Determine the [x, y] coordinate at the center of the cell enclosing the given text.  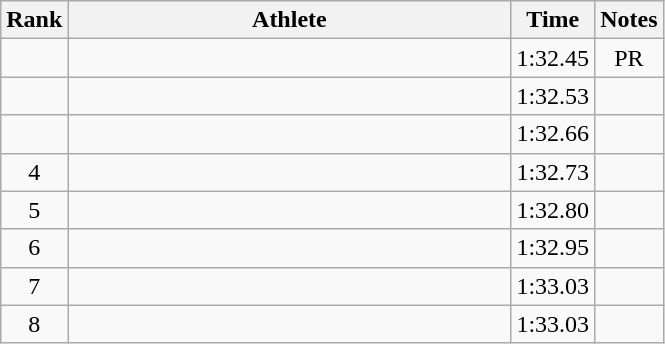
7 [34, 286]
Rank [34, 20]
PR [629, 58]
Time [553, 20]
1:32.53 [553, 96]
1:32.45 [553, 58]
1:32.73 [553, 172]
6 [34, 248]
Athlete [290, 20]
8 [34, 324]
Notes [629, 20]
1:32.80 [553, 210]
1:32.66 [553, 134]
1:32.95 [553, 248]
5 [34, 210]
4 [34, 172]
